Find where the given text appears and provide that cell's center as (X, Y) coordinate. 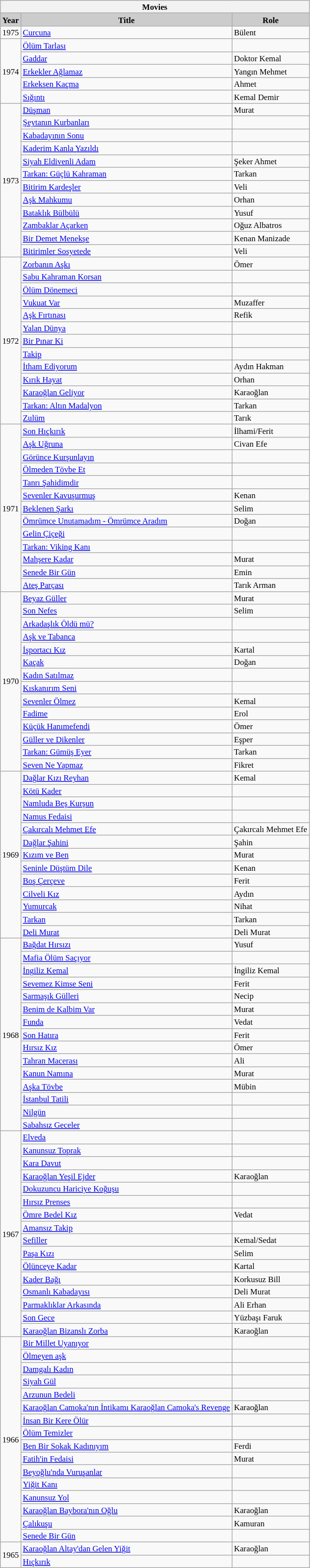
Şeker Ahmet (271, 161)
Kamuran (271, 1523)
Refik (271, 315)
Eşper (271, 739)
1969 (11, 855)
Kemal/Sedat (271, 1240)
Ölüm Tarlası (127, 46)
Title (127, 20)
Kanunsuz Yol (127, 1497)
Sevemez Kimse Seni (127, 983)
Son Hatıra (127, 1035)
Arkadaşlık Öldü mü? (127, 624)
1973 (11, 180)
Yumurcak (127, 906)
Ferdi (271, 1446)
Damgalı Kadın (127, 1368)
Hıçkırık (127, 1562)
Ölmeyen aşk (127, 1356)
Kanun Namına (127, 1073)
Fikret (271, 765)
Erol (271, 713)
Doktor Kemal (271, 58)
Kara Davut (127, 1163)
Aşk ve Tabanca (127, 636)
Düşman (127, 110)
Ben Bir Sokak Kadınıyım (127, 1446)
Bir Millet Uyanıyor (127, 1343)
İstanbul Tatili (127, 1099)
Sığıntı (127, 97)
Sevenler Kavuşurmuş (127, 495)
Kabadayının Sonu (127, 135)
1968 (11, 1035)
Aşka Tövbe (127, 1086)
Ölüm Dönemeci (127, 289)
Karaoğlan Camoka'nın İntikamı Karaoğlan Camoka's Revenge (127, 1407)
İtham Ediyorum (127, 367)
Paşa Kızı (127, 1253)
Yangın Mehmet (271, 71)
Beyaz Güller (127, 598)
Bitirimler Sosyetede (127, 251)
Sarmaşık Gülleri (127, 996)
Son Nefes (127, 610)
1975 (11, 32)
Karaoğlan Altay'dan Gelen Yiğit (127, 1548)
Siyah Gül (127, 1382)
Şeytanın Kurbanları (127, 123)
Curcuna (127, 32)
Küçük Hanımefendi (127, 726)
Emin (271, 572)
Civan Efe (271, 444)
Oğuz Albatros (271, 225)
Year (11, 20)
Kemal Demir (271, 97)
Erkeksen Kaçma (127, 84)
İnsan Bir Kere Ölür (127, 1420)
Namluda Beş Kurşun (127, 804)
Ali Erhan (271, 1304)
Amansız Takip (127, 1227)
Elveda (127, 1138)
Beyoğlu'nda Vuruşanlar (127, 1471)
Ömrümce Unutamadım - Ömrümce Aradım (127, 521)
Erkekler Ağlamaz (127, 71)
1971 (11, 508)
1972 (11, 341)
Nilgün (127, 1112)
Kırık Hayat (127, 379)
Son Gece (127, 1317)
Kader Bağı (127, 1279)
Seven Ne Yapmaz (127, 765)
Ölüm Temizler (127, 1433)
Kanunsuz Toprak (127, 1150)
Yüzbaşı Faruk (271, 1317)
Muzaffer (271, 303)
Son Hıçkırık (127, 431)
Zambaklar Açarken (127, 225)
Şahin (271, 842)
Arzunun Bedeli (127, 1394)
1967 (11, 1234)
1974 (11, 72)
Görünce Kurşunlayın (127, 456)
Hırsız Prenses (127, 1202)
Gelin Çiçeği (127, 533)
Osmanlı Kabadayısı (127, 1291)
Movies (155, 7)
Bitirim Kardeşler (127, 187)
Cilveli Kız (127, 893)
Bağdat Hırsızı (127, 945)
Dağlar Şahini (127, 842)
Yalan Dünya (127, 328)
Tarkan: Viking Kanı (127, 546)
Kadın Satılmaz (127, 675)
Tanrı Şahidimdir (127, 482)
Kıskanırım Seni (127, 688)
Ateş Parçası (127, 585)
Dağlar Kızı Reyhan (127, 778)
Vukuat Var (127, 303)
Çalıkuşu (127, 1523)
Beklenen Şarkı (127, 508)
Benim de Kalbim Var (127, 1009)
Hırsız Kız (127, 1047)
Bir Pınar Ki (127, 341)
Karaoğlan Bizanslı Zorba (127, 1330)
1966 (11, 1440)
Zulüm (127, 418)
Role (271, 20)
1965 (11, 1555)
Aşk Mahkumu (127, 200)
Korkusuz Bill (271, 1279)
Aydın (271, 893)
Sabu Kahraman Korsan (127, 277)
Karaoğlan Baybora'nın Oğlu (127, 1510)
Aşk Fırtınası (127, 315)
Aydın Hakman (271, 367)
Ölünceye Kadar (127, 1266)
Bir Demet Menekşe (127, 238)
Ahmet (271, 84)
Karaoğlan Yeşil Ejder (127, 1176)
Kaderim Kanla Yazıldı (127, 148)
Mahşere Kadar (127, 559)
Nihat (271, 906)
Parmaklıklar Arkasında (127, 1304)
Fatih'in Fedaisi (127, 1459)
Tarkan: Altın Madalyon (127, 405)
Yiğit Kanı (127, 1484)
Tarık (271, 418)
Mübin (271, 1086)
Bülent (271, 32)
Funda (127, 1022)
Tarkan: Gümüş Eyer (127, 752)
İşportacı Kız (127, 649)
İlhami/Ferit (271, 431)
Mafia Ölüm Saçıyor (127, 958)
Boş Çerçeve (127, 881)
Gaddar (127, 58)
Zorbanın Aşkı (127, 264)
Dokuzuncu Hariciye Koğuşu (127, 1189)
Tarkan: Güçlü Kahraman (127, 174)
Güller ve Dikenler (127, 739)
Ali (271, 1061)
Aşk Uğruna (127, 444)
Tarık Arman (271, 585)
Necip (271, 996)
Bataklık Bülbülü (127, 212)
Sefiller (127, 1240)
Namus Fedaisi (127, 816)
Karaoğlan Geliyor (127, 392)
Ölmeden Tövbe Et (127, 469)
Kenan Manizade (271, 238)
Sabahsız Geceler (127, 1125)
Seninle Düştüm Dile (127, 868)
Kaçak (127, 662)
Kötü Kader (127, 790)
Ömre Bedel Kız (127, 1214)
Sevenler Ölmez (127, 701)
Kızım ve Ben (127, 855)
Siyah Eldivenli Adam (127, 161)
Fadime (127, 713)
1970 (11, 682)
Tahran Macerası (127, 1061)
Takip (127, 354)
